Output the [X, Y] coordinate of the center of the cell containing the given text.  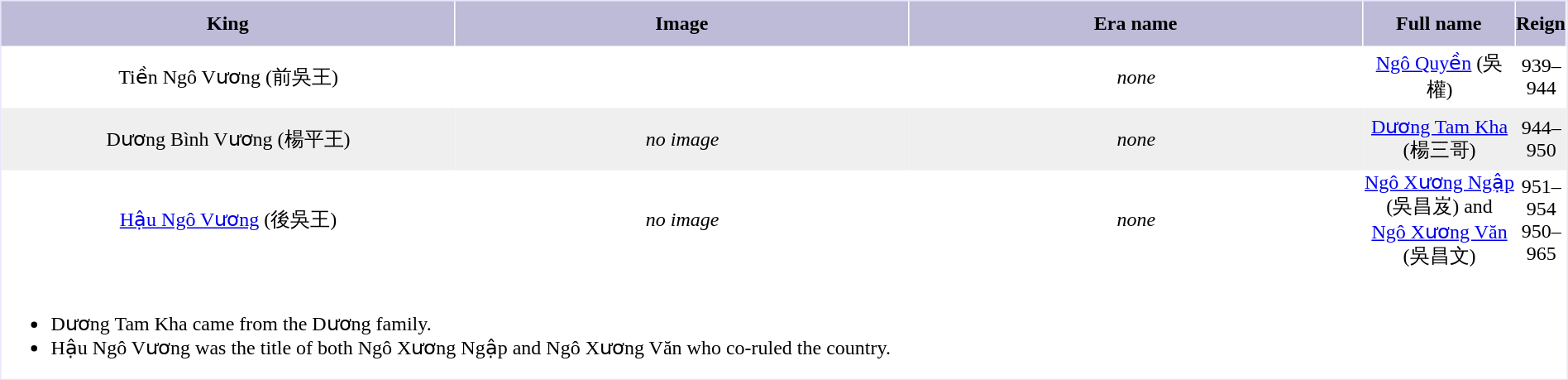
Full name [1439, 24]
Image [683, 24]
939–944 [1542, 78]
Hậu Ngô Vương (後吳王) [228, 220]
Ngô Xương Ngập (吳昌岌) and Ngô Xương Văn (吳昌文) [1439, 220]
King [228, 24]
Dương Bình Vương (楊平王) [228, 139]
944–950 [1542, 139]
951–954 950–965 [1542, 220]
Era name [1136, 24]
Reign [1542, 24]
Dương Tam Kha (楊三哥) [1439, 139]
Tiền Ngô Vương (前吳王) [228, 78]
Ngô Quyền (吳權) [1439, 78]
Dương Tam Kha came from the Dương family. Hậu Ngô Vương was the title of both Ngô Xương Ngập and Ngô Xương Văn who co-ruled the country. [759, 325]
